Output the (x, y) coordinate of the center of the cell containing the given text.  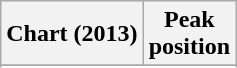
Peakposition (189, 34)
Chart (2013) (72, 34)
